Search for the cell housing the specified text and yield its (X, Y) center coordinate. 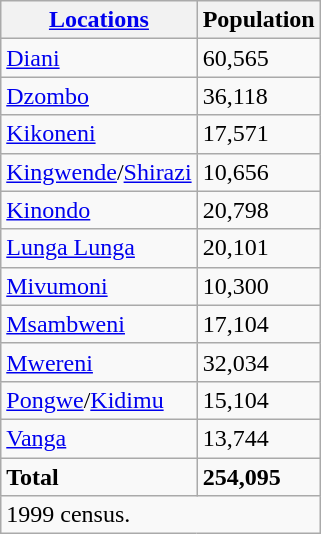
Population (258, 20)
17,104 (258, 324)
20,101 (258, 248)
Kikoneni (99, 134)
Dzombo (99, 96)
254,095 (258, 477)
32,034 (258, 362)
Msambweni (99, 324)
20,798 (258, 210)
10,656 (258, 172)
36,118 (258, 96)
10,300 (258, 286)
60,565 (258, 58)
Kingwende/Shirazi (99, 172)
Pongwe/Kidimu (99, 400)
Kinondo (99, 210)
Locations (99, 20)
Mivumoni (99, 286)
15,104 (258, 400)
Mwereni (99, 362)
1999 census. (160, 515)
Total (99, 477)
Vanga (99, 438)
13,744 (258, 438)
17,571 (258, 134)
Lunga Lunga (99, 248)
Diani (99, 58)
